Scan for the cell matching the given text and deliver its [X, Y] coordinate at center. 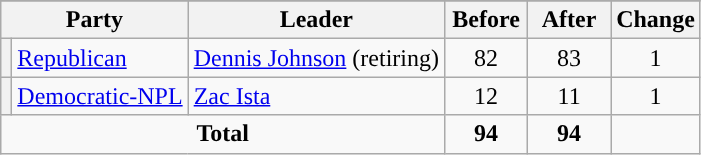
11 [570, 96]
Total [223, 134]
Zac Ista [316, 96]
12 [486, 96]
Before [486, 20]
Democratic-NPL [100, 96]
83 [570, 58]
Party [94, 20]
82 [486, 58]
Change [656, 20]
Dennis Johnson (retiring) [316, 58]
Leader [316, 20]
Republican [100, 58]
After [570, 20]
